Detect which cell encompasses the target text, then output its [X, Y] center coordinate. 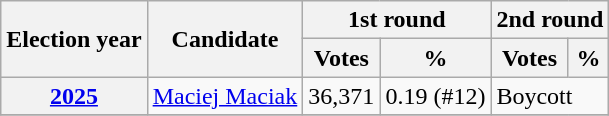
Maciej Maciak [225, 96]
2nd round [550, 20]
1st round [397, 20]
Boycott [550, 96]
Candidate [225, 39]
36,371 [342, 96]
0.19 (#12) [436, 96]
Election year [74, 39]
2025 [74, 96]
